Identify which cell holds the provided text, then report its [X, Y] central coordinate. 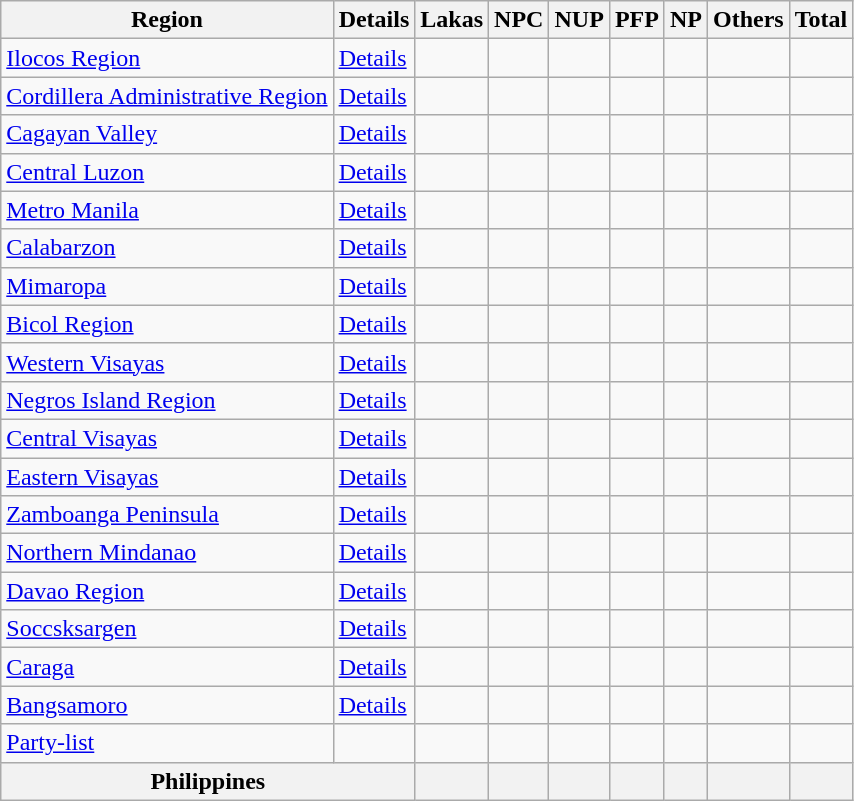
Bangsamoro [167, 705]
NPC [519, 20]
Lakas [452, 20]
Zamboanga Peninsula [167, 515]
Ilocos Region [167, 58]
Region [167, 20]
Bicol Region [167, 324]
PFP [636, 20]
Central Luzon [167, 172]
Party-list [167, 743]
Eastern Visayas [167, 477]
Philippines [208, 781]
Cordillera Administrative Region [167, 96]
NP [686, 20]
Caraga [167, 667]
Total [821, 20]
Calabarzon [167, 248]
Others [748, 20]
Davao Region [167, 591]
Cagayan Valley [167, 134]
Soccsksargen [167, 629]
Mimaropa [167, 286]
Northern Mindanao [167, 553]
Negros Island Region [167, 400]
NUP [579, 20]
Western Visayas [167, 362]
Metro Manila [167, 210]
Central Visayas [167, 438]
